For the text-containing cell, return its midpoint in (X, Y) coordinate format. 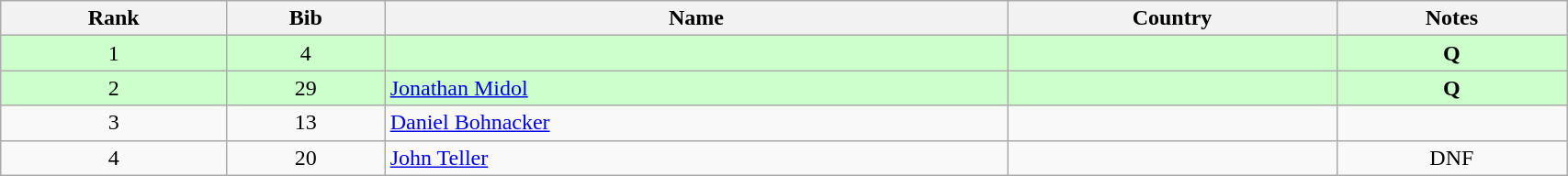
Jonathan Midol (696, 88)
29 (307, 88)
2 (114, 88)
John Teller (696, 158)
13 (307, 123)
Country (1172, 18)
Daniel Bohnacker (696, 123)
Notes (1451, 18)
Bib (307, 18)
DNF (1451, 158)
3 (114, 123)
Rank (114, 18)
Name (696, 18)
1 (114, 53)
20 (307, 158)
